Provide the (X, Y) coordinate of the cell's center where the given text is located.  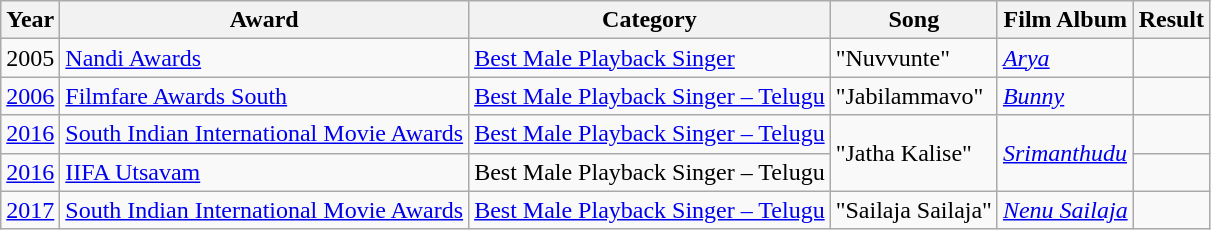
Nenu Sailaja (1065, 210)
2017 (30, 210)
"Jabilammavo" (914, 96)
Year (30, 20)
Category (650, 20)
Result (1171, 20)
"Nuvvunte" (914, 58)
Srimanthudu (1065, 153)
Award (264, 20)
Bunny (1065, 96)
"Sailaja Sailaja" (914, 210)
Arya (1065, 58)
Best Male Playback Singer (650, 58)
"Jatha Kalise" (914, 153)
2005 (30, 58)
Filmfare Awards South (264, 96)
Song (914, 20)
Film Album (1065, 20)
2006 (30, 96)
IIFA Utsavam (264, 172)
Nandi Awards (264, 58)
